Extract the [X, Y] coordinate from the center of the cell holding the provided text.  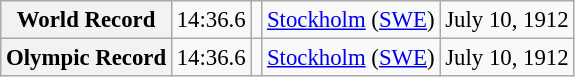
World Record [86, 20]
Olympic Record [86, 58]
